Detect which cell encompasses the target text, then output its (X, Y) center coordinate. 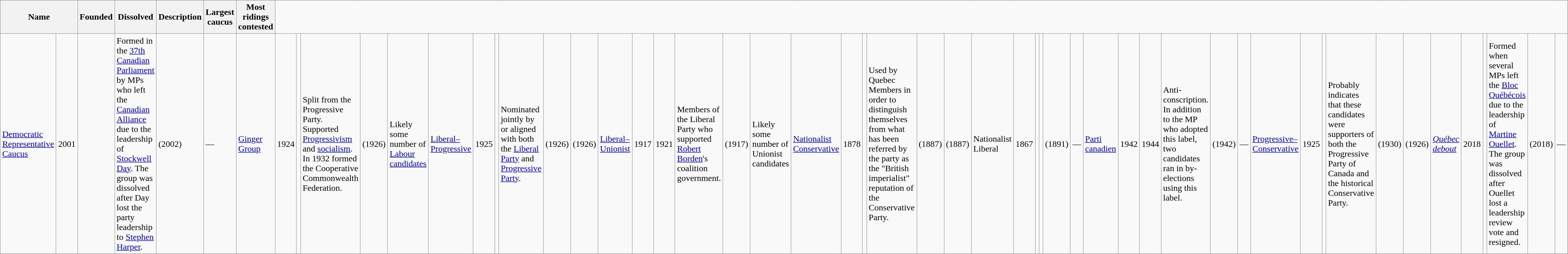
(1917) (737, 144)
Québec debout (1446, 144)
Ginger Group (256, 144)
Parti canadien (1100, 144)
Largest caucus (220, 17)
1942 (1129, 144)
Progressive–Conservative (1276, 144)
(2002) (180, 144)
Nationalist Liberal (992, 144)
(2018) (1541, 144)
Nationalist Conservative (816, 144)
1917 (643, 144)
2018 (1472, 144)
Liberal–Unionist (615, 144)
1944 (1150, 144)
1921 (665, 144)
(1930) (1389, 144)
Liberal–Progressive (451, 144)
(1942) (1224, 144)
Democratic Representative Caucus (28, 144)
Anti-conscription. In addition to the MP who adopted this label, two candidates ran in by-elections using this label. (1186, 144)
Likely some number of Labour candidates (408, 144)
Members of the Liberal Party who supported Robert Borden's coalition government. (699, 144)
Nominated jointly by or aligned with both the Liberal Party and Progressive Party. (521, 144)
Probably indicates that these candidates were supporters of both the Progressive Party of Canada and the historical Conservative Party. (1351, 144)
Dissolved (135, 17)
(1891) (1056, 144)
1878 (852, 144)
Name (39, 17)
Split from the Progressive Party. Supported Progressivism and socialism. In 1932 formed the Cooperative Commonwealth Federation. (330, 144)
1867 (1024, 144)
2001 (67, 144)
Founded (96, 17)
1924 (286, 144)
Likely some number of Unionist candidates (771, 144)
Most ridings contested (256, 17)
Description (180, 17)
